Detect which cell encompasses the target text, then output its (X, Y) center coordinate. 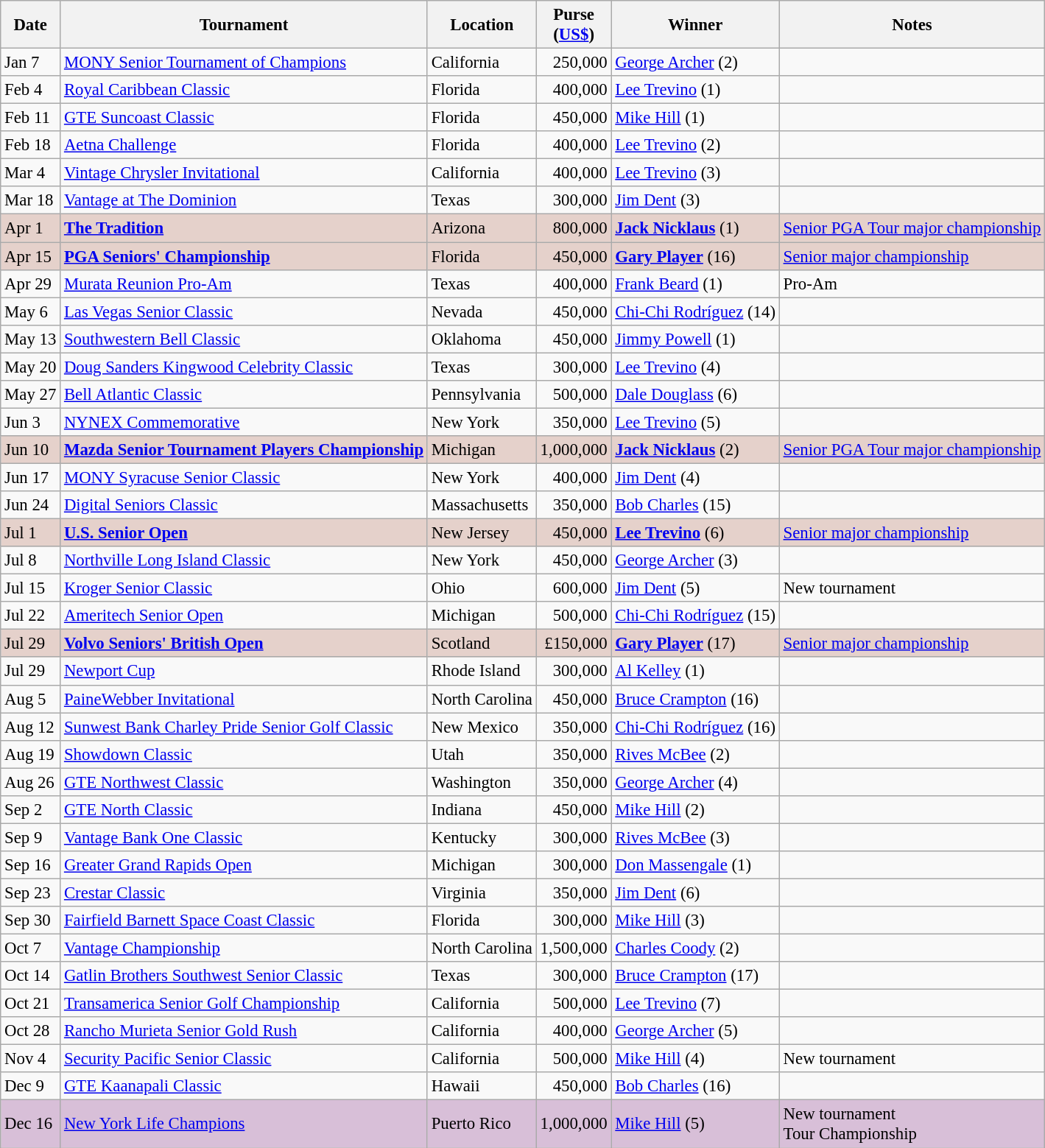
Lee Trevino (7) (695, 1004)
Utah (482, 754)
Southwestern Bell Classic (244, 339)
Dec 16 (31, 1124)
1,500,000 (574, 948)
Mike Hill (4) (695, 1059)
Feb 4 (31, 90)
Pennsylvania (482, 395)
Dale Douglass (6) (695, 395)
Virginia (482, 892)
Lee Trevino (6) (695, 533)
Winner (695, 25)
Aetna Challenge (244, 145)
GTE Kaanapali Classic (244, 1086)
250,000 (574, 63)
MONY Senior Tournament of Champions (244, 63)
Date (31, 25)
Bob Charles (15) (695, 505)
Bell Atlantic Classic (244, 395)
Kroger Senior Classic (244, 588)
Nevada (482, 311)
Chi-Chi Rodríguez (16) (695, 727)
Oct 28 (31, 1031)
Massachusetts (482, 505)
Mar 18 (31, 201)
Doug Sanders Kingwood Celebrity Classic (244, 367)
Jun 10 (31, 450)
Murata Reunion Pro-Am (244, 284)
Jim Dent (3) (695, 201)
Aug 12 (31, 727)
Lee Trevino (1) (695, 90)
Lee Trevino (2) (695, 145)
Jim Dent (6) (695, 892)
Jim Dent (4) (695, 477)
Washington (482, 782)
Jun 3 (31, 422)
Royal Caribbean Classic (244, 90)
Frank Beard (1) (695, 284)
George Archer (2) (695, 63)
PaineWebber Invitational (244, 699)
Jimmy Powell (1) (695, 339)
Security Pacific Senior Classic (244, 1059)
Digital Seniors Classic (244, 505)
Feb 18 (31, 145)
Sunwest Bank Charley Pride Senior Golf Classic (244, 727)
Vantage at The Dominion (244, 201)
Mike Hill (1) (695, 118)
Transamerica Senior Golf Championship (244, 1004)
Vantage Bank One Classic (244, 837)
Apr 15 (31, 256)
Oct 14 (31, 976)
Chi-Chi Rodríguez (14) (695, 311)
Sep 23 (31, 892)
Feb 11 (31, 118)
Mazda Senior Tournament Players Championship (244, 450)
Don Massengale (1) (695, 865)
Bob Charles (16) (695, 1086)
Vantage Championship (244, 948)
PGA Seniors' Championship (244, 256)
GTE North Classic (244, 810)
Jack Nicklaus (2) (695, 450)
Rancho Murieta Senior Gold Rush (244, 1031)
Dec 9 (31, 1086)
Sep 16 (31, 865)
Las Vegas Senior Classic (244, 311)
Nov 4 (31, 1059)
Mike Hill (2) (695, 810)
Al Kelley (1) (695, 672)
Aug 26 (31, 782)
Aug 5 (31, 699)
Notes (912, 25)
Jul 22 (31, 616)
Jun 24 (31, 505)
Gatlin Brothers Southwest Senior Classic (244, 976)
Oklahoma (482, 339)
Gary Player (16) (695, 256)
Volvo Seniors' British Open (244, 644)
Jan 7 (31, 63)
New tournamentTour Championship (912, 1124)
Mike Hill (3) (695, 920)
May 20 (31, 367)
Arizona (482, 228)
Apr 1 (31, 228)
Rives McBee (3) (695, 837)
Location (482, 25)
George Archer (3) (695, 560)
GTE Northwest Classic (244, 782)
Rives McBee (2) (695, 754)
Jul 15 (31, 588)
Fairfield Barnett Space Coast Classic (244, 920)
Mar 4 (31, 173)
GTE Suncoast Classic (244, 118)
Vintage Chrysler Invitational (244, 173)
Oct 21 (31, 1004)
Crestar Classic (244, 892)
Jack Nicklaus (1) (695, 228)
Jul 1 (31, 533)
Kentucky (482, 837)
May 6 (31, 311)
600,000 (574, 588)
Ohio (482, 588)
Jim Dent (5) (695, 588)
Sep 2 (31, 810)
Mike Hill (5) (695, 1124)
Bruce Crampton (17) (695, 976)
May 13 (31, 339)
Puerto Rico (482, 1124)
NYNEX Commemorative (244, 422)
New Jersey (482, 533)
Lee Trevino (3) (695, 173)
Apr 29 (31, 284)
The Tradition (244, 228)
Showdown Classic (244, 754)
Gary Player (17) (695, 644)
New York Life Champions (244, 1124)
Scotland (482, 644)
Oct 7 (31, 948)
Hawaii (482, 1086)
MONY Syracuse Senior Classic (244, 477)
Charles Coody (2) (695, 948)
800,000 (574, 228)
Jul 8 (31, 560)
£150,000 (574, 644)
Jun 17 (31, 477)
Lee Trevino (5) (695, 422)
Greater Grand Rapids Open (244, 865)
Purse(US$) (574, 25)
Northville Long Island Classic (244, 560)
New Mexico (482, 727)
Bruce Crampton (16) (695, 699)
Pro-Am (912, 284)
Indiana (482, 810)
U.S. Senior Open (244, 533)
Lee Trevino (4) (695, 367)
Newport Cup (244, 672)
Aug 19 (31, 754)
Rhode Island (482, 672)
Sep 9 (31, 837)
May 27 (31, 395)
Sep 30 (31, 920)
Tournament (244, 25)
George Archer (4) (695, 782)
Ameritech Senior Open (244, 616)
Chi-Chi Rodríguez (15) (695, 616)
George Archer (5) (695, 1031)
